For the text-containing cell, return its midpoint in [X, Y] coordinate format. 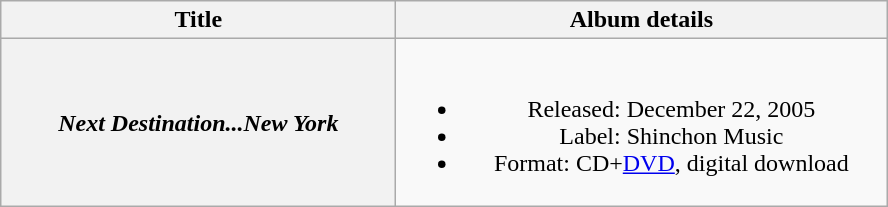
Title [198, 20]
Next Destination...New York [198, 122]
Released: December 22, 2005Label: Shinchon MusicFormat: CD+DVD, digital download [642, 122]
Album details [642, 20]
